Determine the (X, Y) coordinate at the center of the cell enclosing the given text.  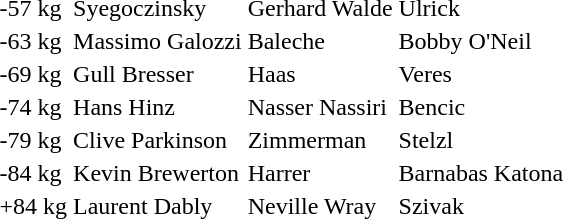
Clive Parkinson (158, 140)
Harrer (320, 173)
Nasser Nassiri (320, 107)
Massimo Galozzi (158, 41)
Haas (320, 74)
Zimmerman (320, 140)
Hans Hinz (158, 107)
Gull Bresser (158, 74)
Kevin Brewerton (158, 173)
Baleche (320, 41)
